From the cell containing the given text, extract its center point as (x, y) coordinate. 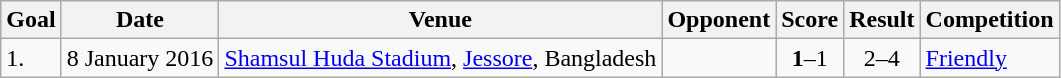
Competition (990, 20)
2–4 (882, 58)
1. (31, 58)
Venue (440, 20)
Goal (31, 20)
Score (810, 20)
Friendly (990, 58)
Shamsul Huda Stadium, Jessore, Bangladesh (440, 58)
8 January 2016 (140, 58)
Result (882, 20)
1–1 (810, 58)
Opponent (719, 20)
Date (140, 20)
